Determine the (X, Y) coordinate at the center of the cell enclosing the given text.  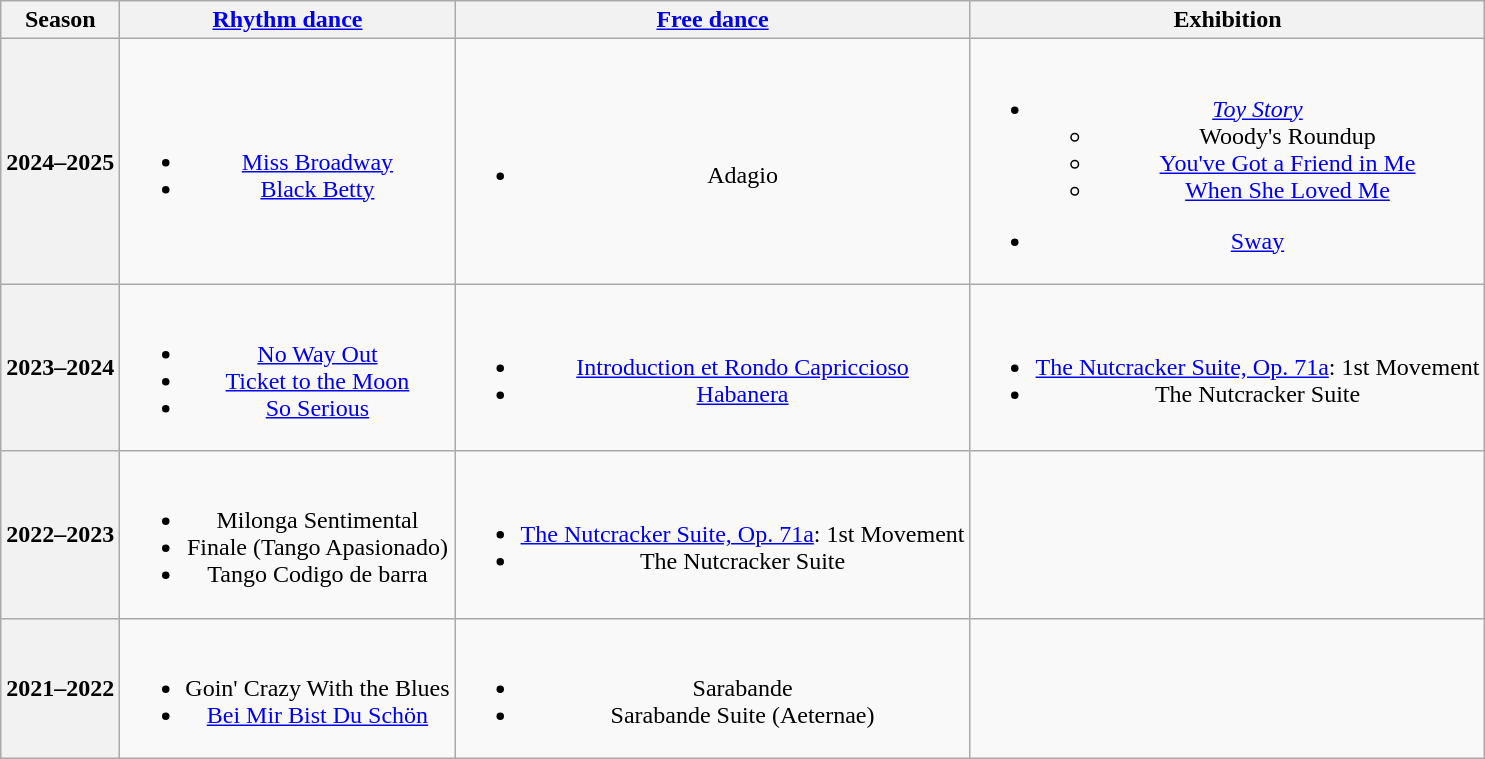
Rhythm dance (288, 20)
Toy StoryWoody's Roundup You've Got a Friend in Me When She Loved Me Sway (1228, 162)
2022–2023 (60, 534)
2021–2022 (60, 688)
Adagio (712, 162)
Miss Broadway Black Betty (288, 162)
Exhibition (1228, 20)
2023–2024 (60, 368)
Milonga Sentimental Finale (Tango Apasionado) Tango Codigo de barra (288, 534)
Season (60, 20)
Free dance (712, 20)
Introduction et Rondo Capriccioso Habanera (712, 368)
2024–2025 (60, 162)
No Way OutTicket to the MoonSo Serious (288, 368)
Sarabande Sarabande Suite (Aeternae) (712, 688)
Goin' Crazy With the Blues Bei Mir Bist Du Schön (288, 688)
